Detect which cell encompasses the target text, then output its [X, Y] center coordinate. 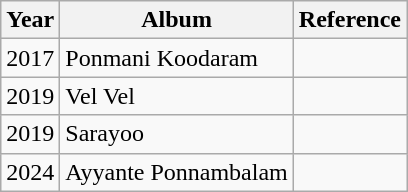
Reference [350, 20]
Ponmani Koodaram [176, 58]
2024 [30, 172]
Year [30, 20]
Vel Vel [176, 96]
2017 [30, 58]
Sarayoo [176, 134]
Ayyante Ponnambalam [176, 172]
Album [176, 20]
